Capture the cell that displays the provided text and extract its (x, y) central coordinate. 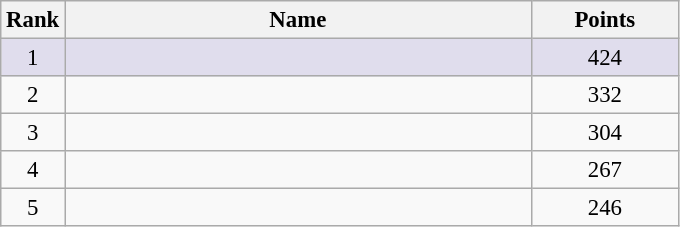
246 (604, 208)
Rank (33, 20)
1 (33, 58)
304 (604, 133)
Points (604, 20)
2 (33, 95)
267 (604, 170)
Name (298, 20)
424 (604, 58)
3 (33, 133)
4 (33, 170)
332 (604, 95)
5 (33, 208)
